Detect which cell encompasses the target text, then output its [X, Y] center coordinate. 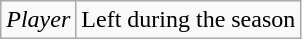
Player [38, 20]
Left during the season [188, 20]
